For the text-containing cell, return its midpoint in [X, Y] coordinate format. 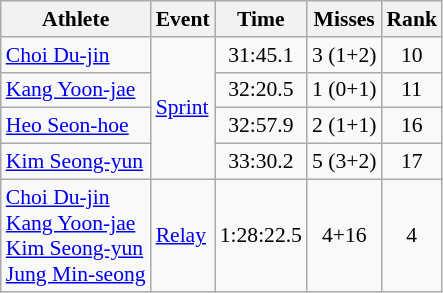
1:28:22.5 [261, 235]
Choi Du-jinKang Yoon-jaeKim Seong-yunJung Min-seong [76, 235]
Time [261, 19]
1 (0+1) [344, 90]
31:45.1 [261, 55]
5 (3+2) [344, 162]
11 [412, 90]
10 [412, 55]
Heo Seon-hoe [76, 126]
4 [412, 235]
Sprint [183, 108]
Relay [183, 235]
Kang Yoon-jae [76, 90]
Athlete [76, 19]
Choi Du-jin [76, 55]
Kim Seong-yun [76, 162]
32:57.9 [261, 126]
3 (1+2) [344, 55]
Misses [344, 19]
4+16 [344, 235]
Rank [412, 19]
16 [412, 126]
Event [183, 19]
17 [412, 162]
33:30.2 [261, 162]
32:20.5 [261, 90]
2 (1+1) [344, 126]
